Provide the [X, Y] coordinate of the cell's center where the given text is located.  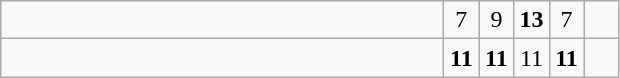
13 [532, 20]
9 [496, 20]
